Return the [X, Y] coordinate for the center point of the cell that contains the specified text.  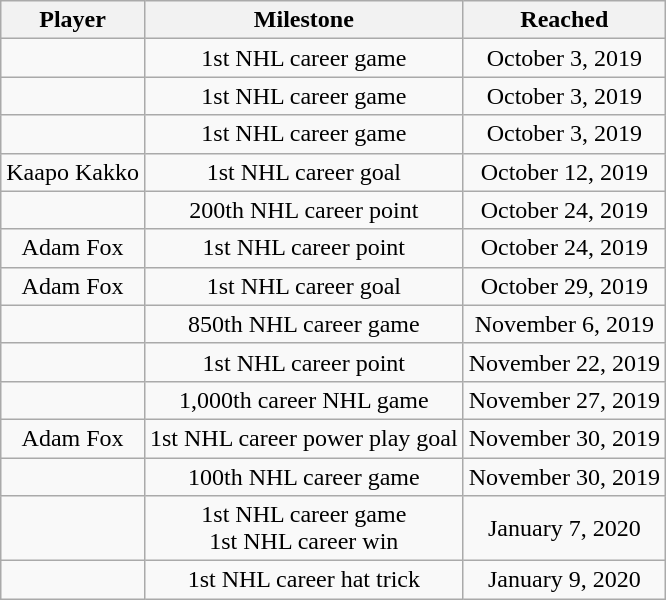
January 9, 2020 [564, 580]
Milestone [304, 20]
November 6, 2019 [564, 324]
October 29, 2019 [564, 286]
1st NHL career hat trick [304, 580]
1st NHL career game1st NHL career win [304, 528]
November 27, 2019 [564, 400]
Kaapo Kakko [73, 172]
Reached [564, 20]
1st NHL career power play goal [304, 438]
850th NHL career game [304, 324]
Player [73, 20]
200th NHL career point [304, 210]
January 7, 2020 [564, 528]
1,000th career NHL game [304, 400]
100th NHL career game [304, 477]
October 12, 2019 [564, 172]
November 22, 2019 [564, 362]
